Determine the (x, y) coordinate at the center of the cell enclosing the given text.  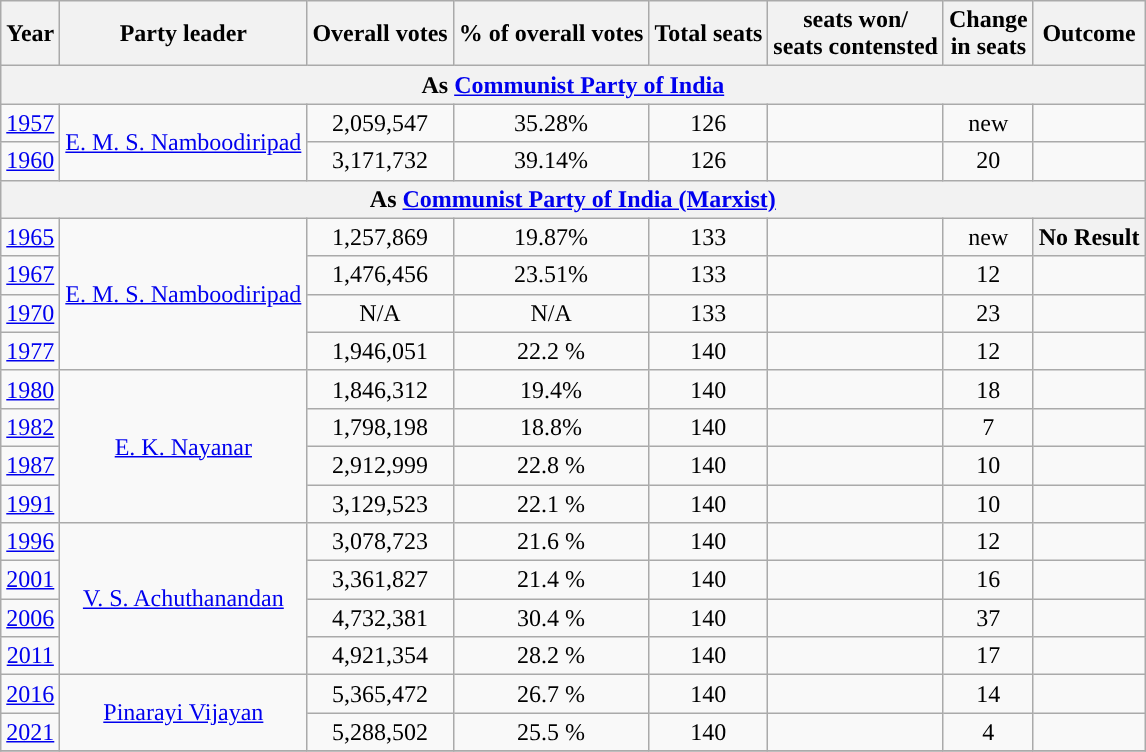
V. S. Achuthanandan (184, 599)
19.4% (551, 389)
Overall votes (380, 34)
16 (988, 580)
1996 (30, 542)
18.8% (551, 427)
22.8 % (551, 465)
1967 (30, 275)
As Communist Party of India (Marxist) (573, 199)
4 (988, 732)
25.5 % (551, 732)
23 (988, 313)
seats won/seats contensted (856, 34)
1,846,312 (380, 389)
2,059,547 (380, 123)
Party leader (184, 34)
1,257,869 (380, 237)
3,171,732 (380, 161)
Pinarayi Vijayan (184, 713)
37 (988, 618)
20 (988, 161)
2001 (30, 580)
22.2 % (551, 351)
1977 (30, 351)
1960 (30, 161)
30.4 % (551, 618)
3,129,523 (380, 503)
26.7 % (551, 694)
17 (988, 656)
22.1 % (551, 503)
% of overall votes (551, 34)
1,946,051 (380, 351)
2011 (30, 656)
21.4 % (551, 580)
4,732,381 (380, 618)
1,798,198 (380, 427)
1957 (30, 123)
2,912,999 (380, 465)
2016 (30, 694)
7 (988, 427)
1987 (30, 465)
28.2 % (551, 656)
18 (988, 389)
4,921,354 (380, 656)
1,476,456 (380, 275)
Year (30, 34)
Outcome (1089, 34)
No Result (1089, 237)
14 (988, 694)
1982 (30, 427)
E. K. Nayanar (184, 446)
2021 (30, 732)
39.14% (551, 161)
Changein seats (988, 34)
19.87% (551, 237)
5,288,502 (380, 732)
1965 (30, 237)
21.6 % (551, 542)
1970 (30, 313)
2006 (30, 618)
35.28% (551, 123)
3,361,827 (380, 580)
Total seats (708, 34)
5,365,472 (380, 694)
3,078,723 (380, 542)
As Communist Party of India (573, 85)
1991 (30, 503)
1980 (30, 389)
23.51% (551, 275)
